Scan for the cell matching the given text and deliver its [X, Y] coordinate at center. 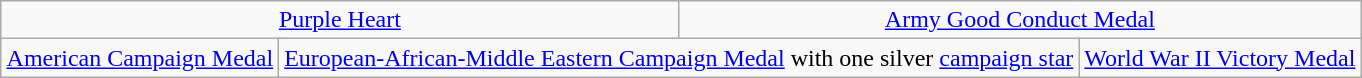
World War II Victory Medal [1220, 58]
Purple Heart [340, 20]
American Campaign Medal [140, 58]
Army Good Conduct Medal [1020, 20]
European-African-Middle Eastern Campaign Medal with one silver campaign star [679, 58]
